Provide the (x, y) coordinate of the cell's center where the given text is located.  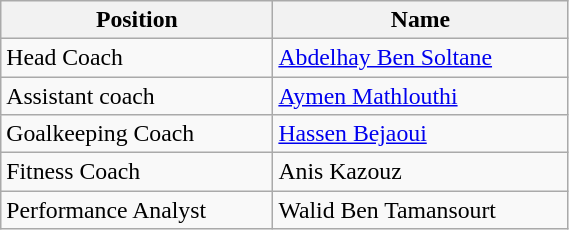
Goalkeeping Coach (137, 133)
Head Coach (137, 58)
Anis Kazouz (420, 171)
Performance Analyst (137, 209)
Hassen Bejaoui (420, 133)
Abdelhay Ben Soltane (420, 58)
Aymen Mathlouthi (420, 96)
Walid Ben Tamansourt (420, 209)
Assistant coach (137, 96)
Position (137, 20)
Fitness Coach (137, 171)
Name (420, 20)
